From the cell containing the given text, extract its center point as [x, y] coordinate. 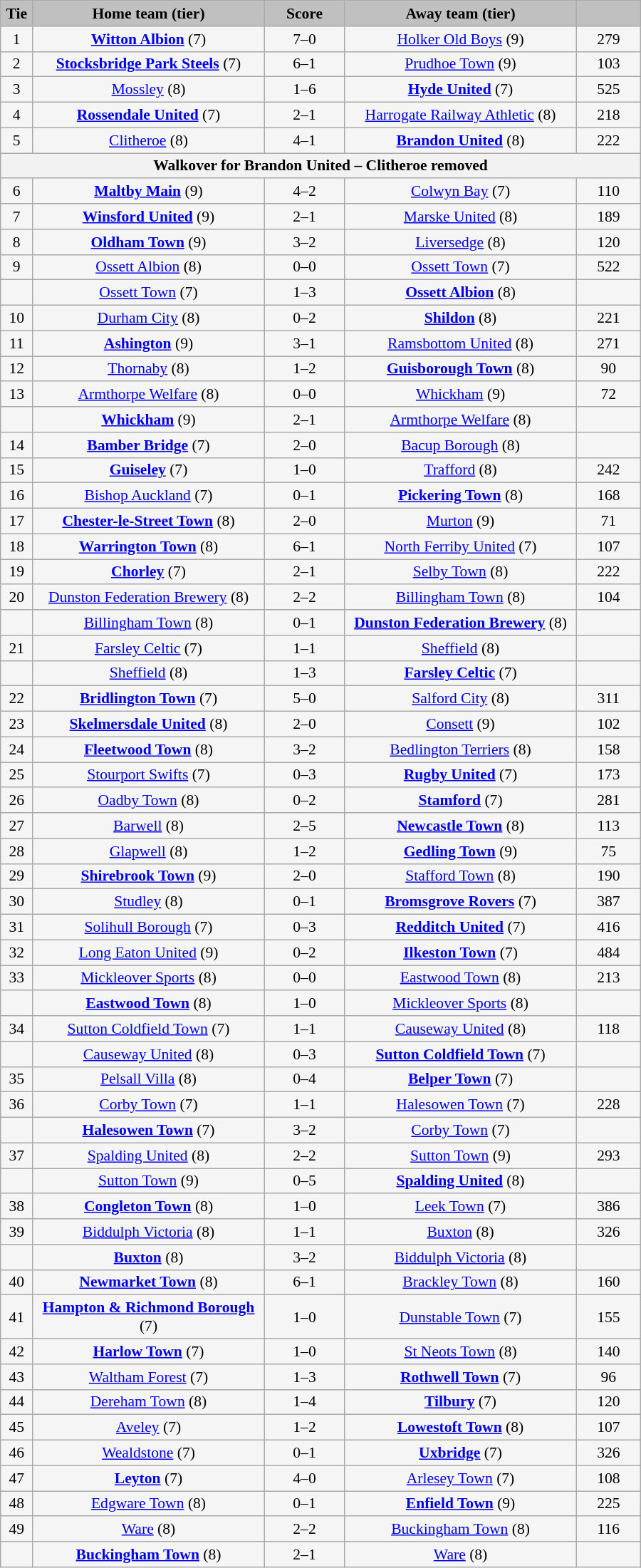
37 [17, 1156]
6 [17, 192]
108 [608, 1478]
31 [17, 928]
Dereham Town (8) [149, 1402]
75 [608, 851]
173 [608, 775]
4–1 [304, 140]
Pickering Town (8) [461, 496]
Holker Old Boys (9) [461, 39]
Pelsall Villa (8) [149, 1079]
34 [17, 1029]
Uxbridge (7) [461, 1453]
Selby Town (8) [461, 572]
Clitheroe (8) [149, 140]
Oadby Town (8) [149, 801]
0–5 [304, 1181]
12 [17, 369]
St Neots Town (8) [461, 1351]
Arlesey Town (7) [461, 1478]
Stamford (7) [461, 801]
Congleton Town (8) [149, 1207]
Tilbury (7) [461, 1402]
Stocksbridge Park Steels (7) [149, 64]
42 [17, 1351]
Skelmersdale United (8) [149, 725]
9 [17, 267]
Liversedge (8) [461, 242]
Studley (8) [149, 902]
Oldham Town (9) [149, 242]
Stafford Town (8) [461, 876]
1 [17, 39]
Leyton (7) [149, 1478]
13 [17, 395]
Thornaby (8) [149, 369]
7 [17, 217]
Ramsbottom United (8) [461, 343]
Chorley (7) [149, 572]
29 [17, 876]
Bedlington Terriers (8) [461, 749]
104 [608, 598]
21 [17, 648]
Gedling Town (9) [461, 851]
Barwell (8) [149, 826]
23 [17, 725]
Witton Albion (7) [149, 39]
Salford City (8) [461, 699]
Rugby United (7) [461, 775]
90 [608, 369]
39 [17, 1232]
22 [17, 699]
118 [608, 1029]
47 [17, 1478]
Solihull Borough (7) [149, 928]
43 [17, 1377]
4–0 [304, 1478]
Bishop Auckland (7) [149, 496]
4 [17, 115]
Score [304, 14]
Newmarket Town (8) [149, 1282]
116 [608, 1530]
5–0 [304, 699]
Lowestoft Town (8) [461, 1428]
271 [608, 343]
Bridlington Town (7) [149, 699]
18 [17, 546]
279 [608, 39]
386 [608, 1207]
0–4 [304, 1079]
168 [608, 496]
484 [608, 952]
Long Eaton United (9) [149, 952]
14 [17, 445]
Walkover for Brandon United – Clitheroe removed [320, 166]
8 [17, 242]
Belper Town (7) [461, 1079]
Shirebrook Town (9) [149, 876]
40 [17, 1282]
49 [17, 1530]
281 [608, 801]
46 [17, 1453]
213 [608, 978]
Leek Town (7) [461, 1207]
110 [608, 192]
38 [17, 1207]
242 [608, 470]
Tie [17, 14]
7–0 [304, 39]
Brandon United (8) [461, 140]
Fleetwood Town (8) [149, 749]
Ashington (9) [149, 343]
228 [608, 1105]
387 [608, 902]
Bromsgrove Rovers (7) [461, 902]
218 [608, 115]
96 [608, 1377]
3–1 [304, 343]
5 [17, 140]
Consett (9) [461, 725]
Brackley Town (8) [461, 1282]
Marske United (8) [461, 217]
160 [608, 1282]
221 [608, 318]
Bacup Borough (8) [461, 445]
Enfield Town (9) [461, 1504]
32 [17, 952]
Trafford (8) [461, 470]
48 [17, 1504]
71 [608, 521]
Mossley (8) [149, 90]
Redditch United (7) [461, 928]
4–2 [304, 192]
Home team (tier) [149, 14]
Hampton & Richmond Borough (7) [149, 1317]
36 [17, 1105]
103 [608, 64]
17 [17, 521]
Guisborough Town (8) [461, 369]
Harlow Town (7) [149, 1351]
Bamber Bridge (7) [149, 445]
Harrogate Railway Athletic (8) [461, 115]
35 [17, 1079]
Away team (tier) [461, 14]
North Ferriby United (7) [461, 546]
10 [17, 318]
102 [608, 725]
Chester-le-Street Town (8) [149, 521]
Rossendale United (7) [149, 115]
Hyde United (7) [461, 90]
45 [17, 1428]
Colwyn Bay (7) [461, 192]
Maltby Main (9) [149, 192]
16 [17, 496]
19 [17, 572]
Newcastle Town (8) [461, 826]
189 [608, 217]
Dunstable Town (7) [461, 1317]
Warrington Town (8) [149, 546]
2 [17, 64]
Shildon (8) [461, 318]
Prudhoe Town (9) [461, 64]
293 [608, 1156]
Murton (9) [461, 521]
Ilkeston Town (7) [461, 952]
72 [608, 395]
Guiseley (7) [149, 470]
Rothwell Town (7) [461, 1377]
2–5 [304, 826]
Stourport Swifts (7) [149, 775]
Durham City (8) [149, 318]
1–6 [304, 90]
41 [17, 1317]
522 [608, 267]
24 [17, 749]
28 [17, 851]
26 [17, 801]
113 [608, 826]
525 [608, 90]
30 [17, 902]
25 [17, 775]
225 [608, 1504]
190 [608, 876]
311 [608, 699]
155 [608, 1317]
Wealdstone (7) [149, 1453]
33 [17, 978]
27 [17, 826]
140 [608, 1351]
15 [17, 470]
11 [17, 343]
158 [608, 749]
3 [17, 90]
44 [17, 1402]
Aveley (7) [149, 1428]
1–4 [304, 1402]
Winsford United (9) [149, 217]
Edgware Town (8) [149, 1504]
Waltham Forest (7) [149, 1377]
20 [17, 598]
Glapwell (8) [149, 851]
416 [608, 928]
